Detect which cell encompasses the target text, then output its [x, y] center coordinate. 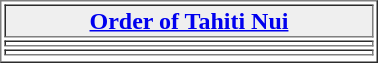
Order of Tahiti Nui [189, 20]
